Provide the [x, y] coordinate of the cell's center where the given text is located.  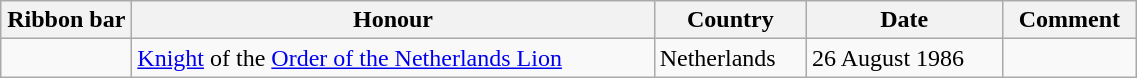
Date [905, 20]
Honour [393, 20]
Ribbon bar [66, 20]
26 August 1986 [905, 58]
Country [730, 20]
Comment [1070, 20]
Netherlands [730, 58]
Knight of the Order of the Netherlands Lion [393, 58]
